Provide the (x, y) coordinate of the cell's center where the given text is located.  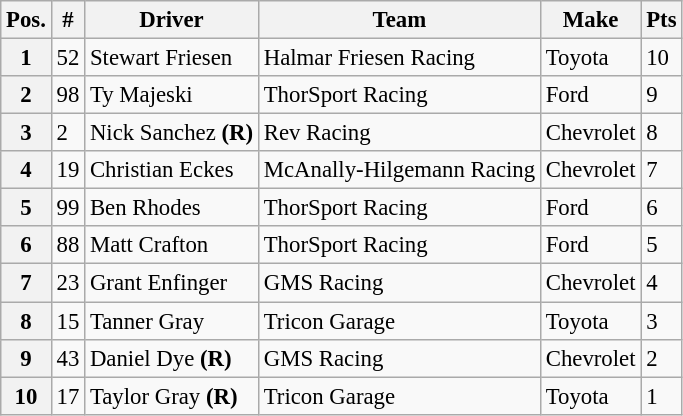
19 (68, 170)
Ty Majeski (172, 95)
Daniel Dye (R) (172, 358)
Grant Enfinger (172, 283)
McAnally-Hilgemann Racing (399, 170)
Driver (172, 20)
52 (68, 58)
15 (68, 321)
Stewart Friesen (172, 58)
17 (68, 396)
Christian Eckes (172, 170)
Pts (662, 20)
99 (68, 208)
88 (68, 245)
Halmar Friesen Racing (399, 58)
43 (68, 358)
# (68, 20)
Matt Crafton (172, 245)
Taylor Gray (R) (172, 396)
Nick Sanchez (R) (172, 133)
Tanner Gray (172, 321)
Pos. (26, 20)
98 (68, 95)
Rev Racing (399, 133)
Ben Rhodes (172, 208)
Make (590, 20)
23 (68, 283)
Team (399, 20)
